From the cell containing the given text, extract its center point as (x, y) coordinate. 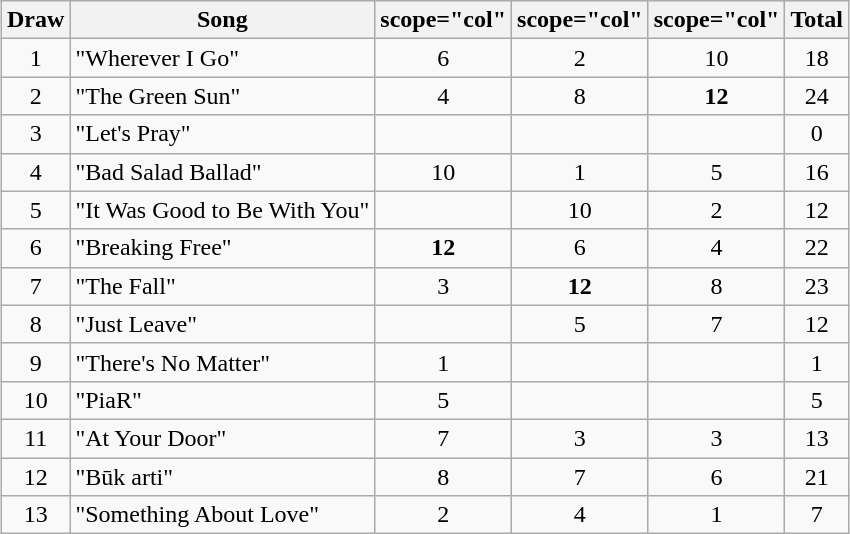
"At Your Door" (222, 438)
"Just Leave" (222, 324)
"Let's Pray" (222, 134)
21 (817, 477)
"There's No Matter" (222, 362)
16 (817, 172)
18 (817, 58)
"The Green Sun" (222, 96)
"PiaR" (222, 400)
23 (817, 286)
"It Was Good to Be With You" (222, 210)
"Būk arti" (222, 477)
"Wherever I Go" (222, 58)
24 (817, 96)
0 (817, 134)
"Something About Love" (222, 515)
11 (36, 438)
9 (36, 362)
Draw (36, 20)
"Breaking Free" (222, 248)
Total (817, 20)
Song (222, 20)
"Bad Salad Ballad" (222, 172)
22 (817, 248)
"The Fall" (222, 286)
